Find where the given text appears and provide that cell's center as [x, y] coordinate. 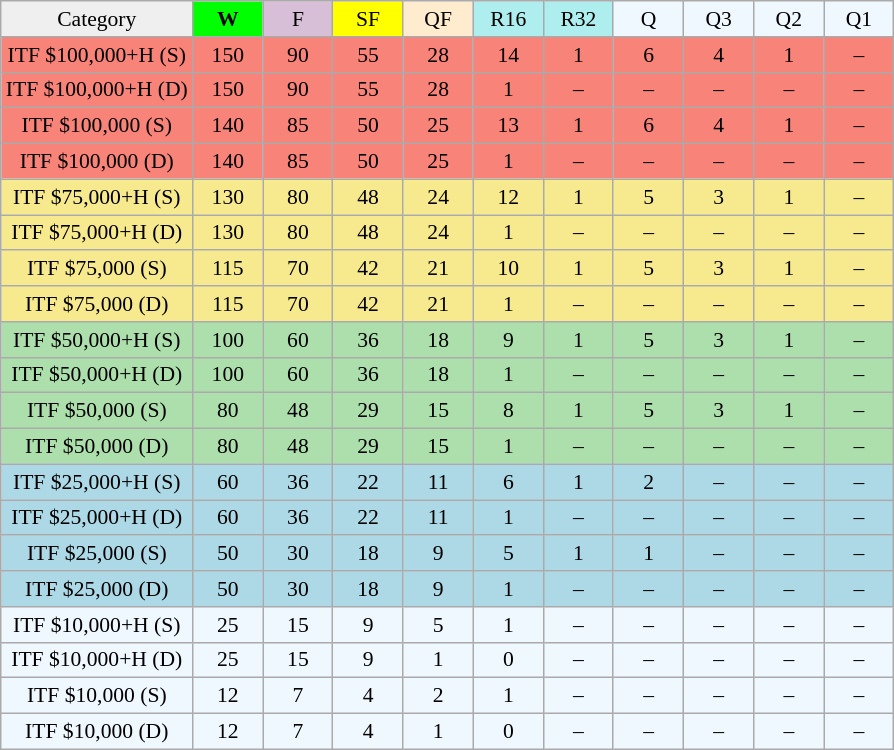
ITF $50,000 (S) [97, 411]
ITF $50,000+H (S) [97, 340]
10 [508, 269]
ITF $100,000 (D) [97, 162]
R32 [578, 19]
Q2 [789, 19]
QF [438, 19]
ITF $100,000 (S) [97, 126]
8 [508, 411]
ITF $25,000+H (S) [97, 482]
ITF $10,000 (S) [97, 696]
ITF $75,000+H (D) [97, 233]
ITF $25,000+H (D) [97, 518]
ITF $10,000+H (S) [97, 625]
Q1 [859, 19]
ITF $75,000+H (S) [97, 197]
ITF $25,000 (D) [97, 589]
SF [368, 19]
Q [648, 19]
ITF $10,000+H (D) [97, 660]
F [298, 19]
W [228, 19]
13 [508, 126]
ITF $100,000+H (D) [97, 90]
ITF $25,000 (S) [97, 554]
Q3 [719, 19]
14 [508, 55]
ITF $50,000+H (D) [97, 375]
ITF $75,000 (D) [97, 304]
R16 [508, 19]
ITF $50,000 (D) [97, 447]
ITF $10,000 (D) [97, 732]
ITF $100,000+H (S) [97, 55]
ITF $75,000 (S) [97, 269]
Category [97, 19]
